Extract the (X, Y) coordinate from the center of the cell holding the provided text.  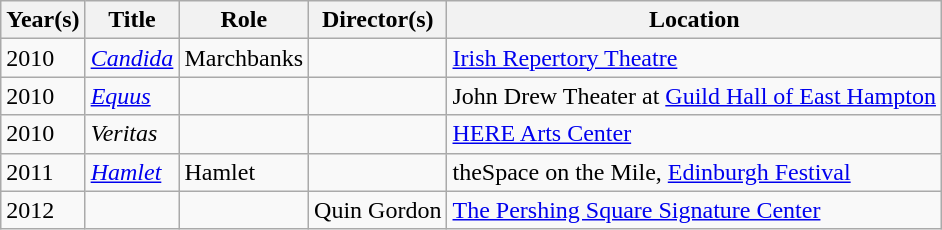
Title (132, 20)
The Pershing Square Signature Center (694, 210)
Quin Gordon (378, 210)
Veritas (132, 134)
HERE Arts Center (694, 134)
John Drew Theater at Guild Hall of East Hampton (694, 96)
Candida (132, 58)
Irish Repertory Theatre (694, 58)
Role (244, 20)
Year(s) (43, 20)
2011 (43, 172)
2012 (43, 210)
Location (694, 20)
Equus (132, 96)
theSpace on the Mile, Edinburgh Festival (694, 172)
Director(s) (378, 20)
Marchbanks (244, 58)
